Capture the cell that displays the provided text and extract its [X, Y] central coordinate. 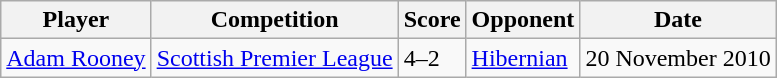
Hibernian [523, 58]
Competition [274, 20]
Scottish Premier League [274, 58]
Date [678, 20]
Opponent [523, 20]
20 November 2010 [678, 58]
Adam Rooney [76, 58]
Player [76, 20]
4–2 [432, 58]
Score [432, 20]
